Scan for the cell matching the given text and deliver its [x, y] coordinate at center. 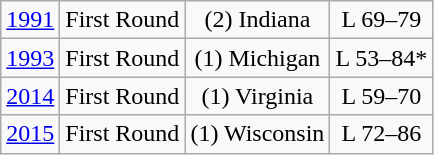
L 72–86 [382, 134]
(1) Michigan [258, 58]
(1) Wisconsin [258, 134]
L 69–79 [382, 20]
1991 [30, 20]
2014 [30, 96]
2015 [30, 134]
(1) Virginia [258, 96]
1993 [30, 58]
L 53–84* [382, 58]
(2) Indiana [258, 20]
L 59–70 [382, 96]
